Pinpoint the cell where the given text exists, returning its [x, y] midpoint coordinate. 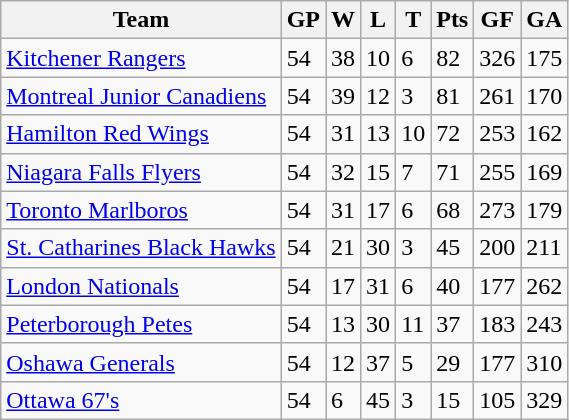
162 [544, 134]
262 [544, 286]
7 [414, 172]
Ottawa 67's [141, 400]
5 [414, 362]
GA [544, 20]
329 [544, 400]
GP [303, 20]
273 [498, 210]
169 [544, 172]
38 [344, 58]
21 [344, 248]
Niagara Falls Flyers [141, 172]
Montreal Junior Canadiens [141, 96]
Team [141, 20]
71 [452, 172]
L [378, 20]
Pts [452, 20]
310 [544, 362]
261 [498, 96]
London Nationals [141, 286]
105 [498, 400]
72 [452, 134]
183 [498, 324]
11 [414, 324]
81 [452, 96]
29 [452, 362]
Hamilton Red Wings [141, 134]
179 [544, 210]
32 [344, 172]
68 [452, 210]
82 [452, 58]
170 [544, 96]
39 [344, 96]
Kitchener Rangers [141, 58]
T [414, 20]
W [344, 20]
St. Catharines Black Hawks [141, 248]
Peterborough Petes [141, 324]
Oshawa Generals [141, 362]
211 [544, 248]
40 [452, 286]
243 [544, 324]
326 [498, 58]
GF [498, 20]
175 [544, 58]
Toronto Marlboros [141, 210]
255 [498, 172]
200 [498, 248]
253 [498, 134]
